Search for the cell housing the specified text and yield its [x, y] center coordinate. 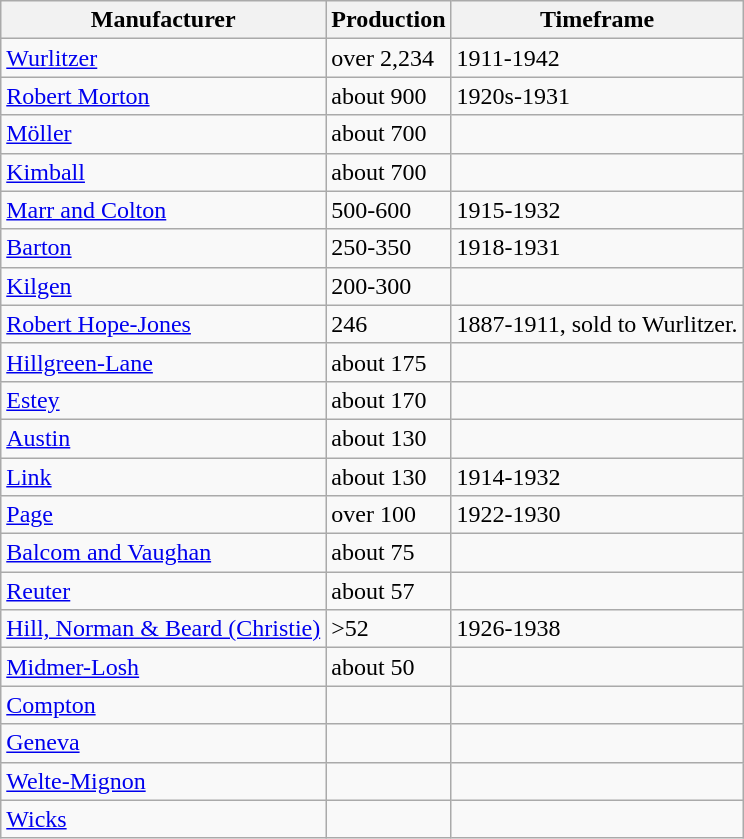
Manufacturer [164, 20]
about 170 [388, 400]
Austin [164, 438]
1914-1932 [597, 477]
Compton [164, 705]
1920s-1931 [597, 96]
about 50 [388, 667]
1922-1930 [597, 515]
Marr and Colton [164, 210]
Welte-Mignon [164, 781]
>52 [388, 629]
Reuter [164, 591]
1918-1931 [597, 248]
about 900 [388, 96]
Midmer-Losh [164, 667]
Estey [164, 400]
1911-1942 [597, 58]
1915-1932 [597, 210]
about 57 [388, 591]
1887-1911, sold to Wurlitzer. [597, 324]
Wurlitzer [164, 58]
Link [164, 477]
200-300 [388, 286]
Möller [164, 134]
about 175 [388, 362]
246 [388, 324]
Kilgen [164, 286]
about 75 [388, 553]
over 2,234 [388, 58]
Robert Hope-Jones [164, 324]
Timeframe [597, 20]
Page [164, 515]
Barton [164, 248]
Balcom and Vaughan [164, 553]
over 100 [388, 515]
Wicks [164, 819]
Production [388, 20]
Hillgreen-Lane [164, 362]
Kimball [164, 172]
Hill, Norman & Beard (Christie) [164, 629]
1926-1938 [597, 629]
500-600 [388, 210]
Robert Morton [164, 96]
Geneva [164, 743]
250-350 [388, 248]
